Output the (x, y) coordinate of the center of the cell containing the given text.  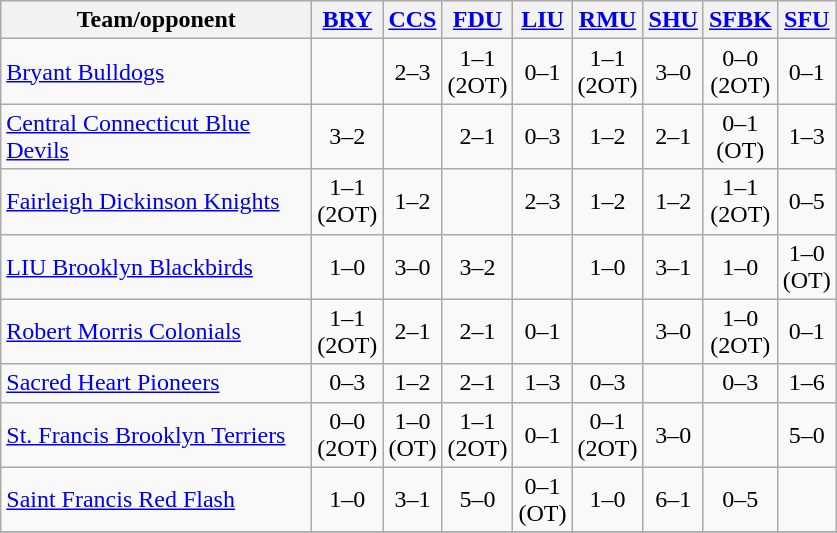
LIU Brooklyn Blackbirds (156, 266)
RMU (608, 20)
Bryant Bulldogs (156, 72)
SHU (673, 20)
SFU (806, 20)
LIU (542, 20)
1–6 (806, 383)
BRY (348, 20)
CCS (412, 20)
SFBK (740, 20)
Central Connecticut Blue Devils (156, 136)
FDU (478, 20)
1–0 (2OT) (740, 332)
Sacred Heart Pioneers (156, 383)
6–1 (673, 500)
Robert Morris Colonials (156, 332)
St. Francis Brooklyn Terriers (156, 434)
0–1 (2OT) (608, 434)
Team/opponent (156, 20)
Fairleigh Dickinson Knights (156, 202)
Saint Francis Red Flash (156, 500)
